From the cell containing the given text, extract its center point as [X, Y] coordinate. 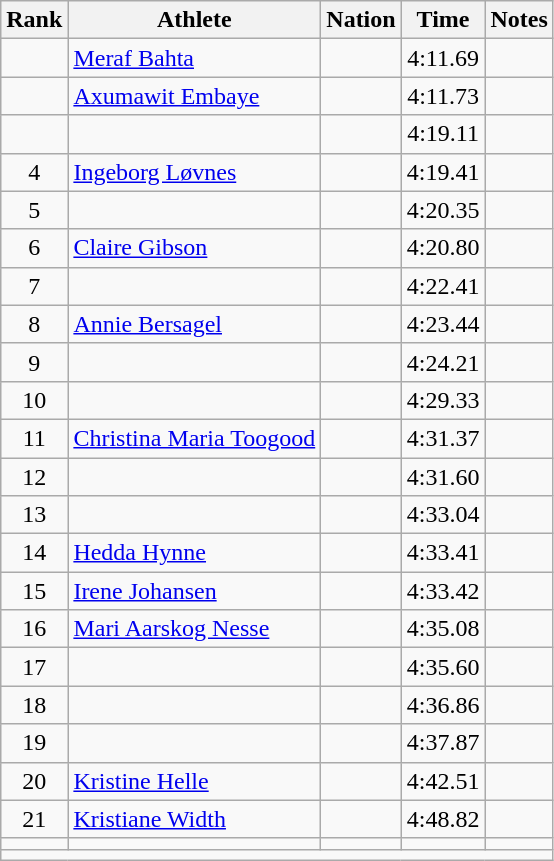
Annie Bersagel [194, 324]
14 [34, 553]
19 [34, 743]
5 [34, 210]
4:35.08 [443, 629]
Kristine Helle [194, 781]
4:24.21 [443, 362]
21 [34, 819]
13 [34, 515]
4:37.87 [443, 743]
11 [34, 438]
Irene Johansen [194, 591]
4:31.60 [443, 477]
20 [34, 781]
17 [34, 667]
6 [34, 248]
Claire Gibson [194, 248]
4:19.11 [443, 134]
4:29.33 [443, 400]
Notes [519, 20]
10 [34, 400]
4:36.86 [443, 705]
Hedda Hynne [194, 553]
4:33.41 [443, 553]
Athlete [194, 20]
4:20.35 [443, 210]
7 [34, 286]
16 [34, 629]
8 [34, 324]
4:19.41 [443, 172]
Time [443, 20]
4:33.42 [443, 591]
4:20.80 [443, 248]
Axumawit Embaye [194, 96]
Christina Maria Toogood [194, 438]
12 [34, 477]
15 [34, 591]
4:48.82 [443, 819]
Meraf Bahta [194, 58]
4:31.37 [443, 438]
4:35.60 [443, 667]
Nation [361, 20]
9 [34, 362]
Mari Aarskog Nesse [194, 629]
4:33.04 [443, 515]
4:11.73 [443, 96]
Ingeborg Løvnes [194, 172]
4:22.41 [443, 286]
4:11.69 [443, 58]
Rank [34, 20]
18 [34, 705]
Kristiane Width [194, 819]
4:42.51 [443, 781]
4 [34, 172]
4:23.44 [443, 324]
